Output the [X, Y] coordinate of the center of the cell containing the given text.  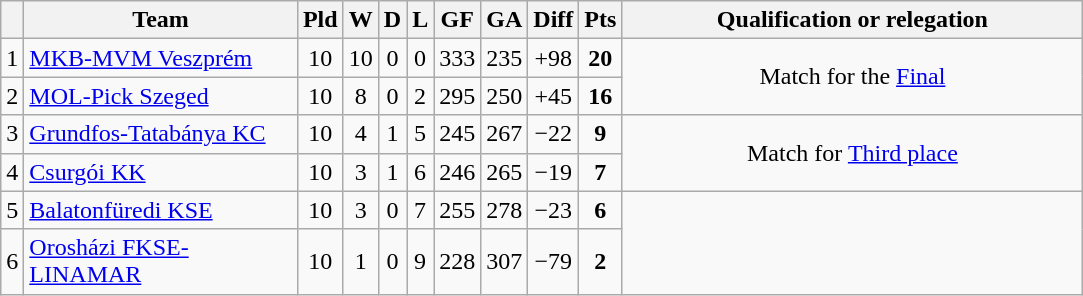
+45 [554, 96]
250 [504, 96]
GA [504, 20]
MOL-Pick Szeged [161, 96]
267 [504, 134]
−22 [554, 134]
278 [504, 210]
8 [360, 96]
D [392, 20]
295 [458, 96]
307 [504, 262]
−23 [554, 210]
−79 [554, 262]
MKB-MVM Veszprém [161, 58]
Match for the Final [852, 77]
255 [458, 210]
Csurgói KK [161, 172]
L [420, 20]
16 [600, 96]
W [360, 20]
Pts [600, 20]
Match for Third place [852, 153]
Team [161, 20]
Pld [320, 20]
20 [600, 58]
265 [504, 172]
Grundfos-Tatabánya KC [161, 134]
245 [458, 134]
228 [458, 262]
+98 [554, 58]
333 [458, 58]
−19 [554, 172]
246 [458, 172]
GF [458, 20]
Qualification or relegation [852, 20]
Orosházi FKSE-LINAMAR [161, 262]
235 [504, 58]
Balatonfüredi KSE [161, 210]
Diff [554, 20]
